From the cell containing the given text, extract its center point as [x, y] coordinate. 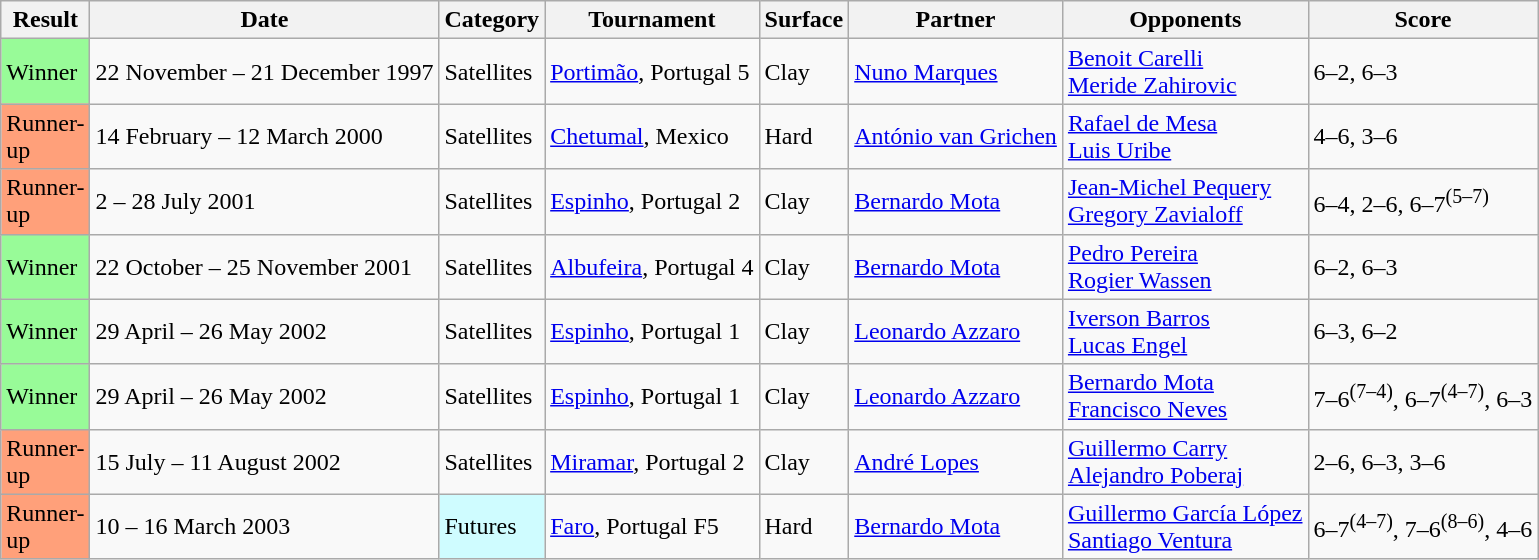
Category [492, 20]
Benoit Carelli Meride Zahirovic [1185, 72]
Espinho, Portugal 2 [652, 202]
Bernardo Mota Francisco Neves [1185, 396]
Nuno Marques [956, 72]
Faro, Portugal F5 [652, 526]
6–3, 6–2 [1423, 332]
6–7(4–7), 7–6(8–6), 4–6 [1423, 526]
Partner [956, 20]
7–6(7–4), 6–7(4–7), 6–3 [1423, 396]
André Lopes [956, 462]
4–6, 3–6 [1423, 136]
Futures [492, 526]
22 November – 21 December 1997 [264, 72]
Opponents [1185, 20]
2 – 28 July 2001 [264, 202]
António van Grichen [956, 136]
Guillermo Carry Alejandro Poberaj [1185, 462]
Portimão, Portugal 5 [652, 72]
Miramar, Portugal 2 [652, 462]
Rafael de Mesa Luis Uribe [1185, 136]
Chetumal, Mexico [652, 136]
14 February – 12 March 2000 [264, 136]
Surface [804, 20]
2–6, 6–3, 3–6 [1423, 462]
Albufeira, Portugal 4 [652, 266]
Date [264, 20]
Pedro Pereira Rogier Wassen [1185, 266]
Iverson Barros Lucas Engel [1185, 332]
Tournament [652, 20]
Result [46, 20]
Score [1423, 20]
Guillermo García López Santiago Ventura [1185, 526]
15 July – 11 August 2002 [264, 462]
22 October – 25 November 2001 [264, 266]
6–4, 2–6, 6–7(5–7) [1423, 202]
10 – 16 March 2003 [264, 526]
Jean-Michel Pequery Gregory Zavialoff [1185, 202]
